Extract the (X, Y) coordinate from the center of the cell holding the provided text.  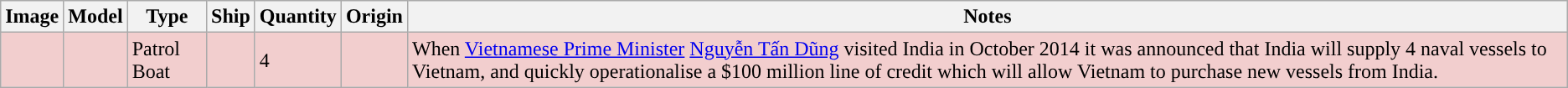
Notes (987, 17)
Type (167, 17)
Ship (231, 17)
Origin (374, 17)
4 (298, 60)
Patrol Boat (167, 60)
Model (95, 17)
Image (32, 17)
Quantity (298, 17)
